Return [X, Y] of the center of cell containing provided text 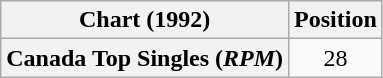
Chart (1992) [145, 20]
Canada Top Singles (RPM) [145, 58]
28 [336, 58]
Position [336, 20]
